For the text-containing cell, return its midpoint in (X, Y) coordinate format. 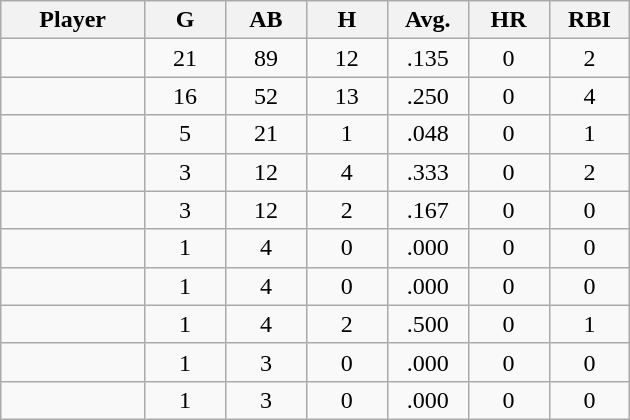
.333 (428, 172)
.167 (428, 210)
.048 (428, 134)
H (346, 20)
5 (186, 134)
.500 (428, 324)
AB (266, 20)
.250 (428, 96)
52 (266, 96)
RBI (590, 20)
Player (73, 20)
16 (186, 96)
G (186, 20)
89 (266, 58)
13 (346, 96)
.135 (428, 58)
Avg. (428, 20)
HR (508, 20)
